Output the [x, y] coordinate of the center of the cell containing the given text.  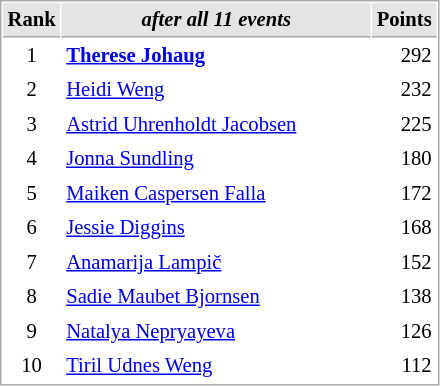
232 [404, 90]
after all 11 events [216, 20]
10 [32, 366]
Heidi Weng [216, 90]
Jessie Diggins [216, 228]
168 [404, 228]
Points [404, 20]
172 [404, 194]
4 [32, 158]
3 [32, 124]
138 [404, 296]
2 [32, 90]
Sadie Maubet Bjornsen [216, 296]
180 [404, 158]
Astrid Uhrenholdt Jacobsen [216, 124]
1 [32, 56]
Jonna Sundling [216, 158]
112 [404, 366]
225 [404, 124]
126 [404, 332]
Anamarija Lampič [216, 262]
Maiken Caspersen Falla [216, 194]
7 [32, 262]
5 [32, 194]
292 [404, 56]
Therese Johaug [216, 56]
6 [32, 228]
9 [32, 332]
Rank [32, 20]
152 [404, 262]
Tiril Udnes Weng [216, 366]
Natalya Nepryayeva [216, 332]
8 [32, 296]
